Pinpoint the cell where the given text exists, returning its (x, y) midpoint coordinate. 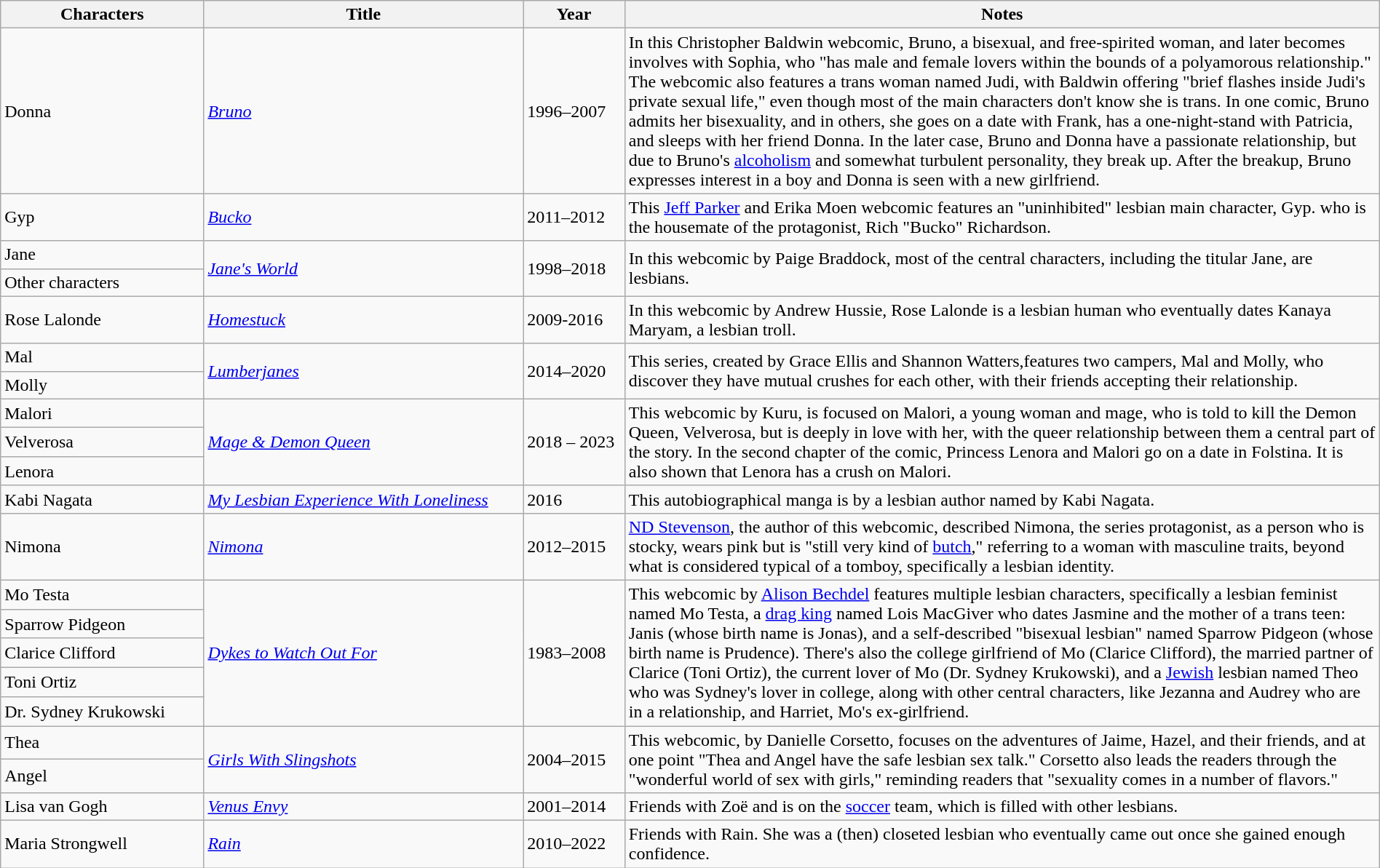
Sparrow Pidgeon (102, 624)
Mo Testa (102, 594)
Malori (102, 413)
This autobiographical manga is by a lesbian author named by Kabi Nagata. (1002, 499)
Mal (102, 357)
In this webcomic by Andrew Hussie, Rose Lalonde is a lesbian human who eventually dates Kanaya Maryam, a lesbian troll. (1002, 320)
Lumberjanes (364, 371)
2004–2015 (574, 760)
Gyp (102, 217)
1983–2008 (574, 653)
In this webcomic by Paige Braddock, most of the central characters, including the titular Jane, are lesbians. (1002, 268)
2001–2014 (574, 807)
Dykes to Watch Out For (364, 653)
Thea (102, 743)
Clarice Clifford (102, 653)
Dr. Sydney Krukowski (102, 711)
Kabi Nagata (102, 499)
Bucko (364, 217)
1996–2007 (574, 111)
2018 – 2023 (574, 442)
Molly (102, 385)
Velverosa (102, 442)
Other characters (102, 282)
Jane's World (364, 268)
Characters (102, 15)
Rain (364, 844)
My Lesbian Experience With Loneliness (364, 499)
Bruno (364, 111)
1998–2018 (574, 268)
Title (364, 15)
Notes (1002, 15)
Girls With Slingshots (364, 760)
2011–2012 (574, 217)
Venus Envy (364, 807)
2016 (574, 499)
Lenora (102, 471)
Toni Ortiz (102, 682)
2009-2016 (574, 320)
Maria Strongwell (102, 844)
2010–2022 (574, 844)
Friends with Zoë and is on the soccer team, which is filled with other lesbians. (1002, 807)
Rose Lalonde (102, 320)
Year (574, 15)
2012–2015 (574, 546)
Lisa van Gogh (102, 807)
Mage & Demon Queen (364, 442)
Homestuck (364, 320)
Friends with Rain. She was a (then) closeted lesbian who eventually came out once she gained enough confidence. (1002, 844)
Jane (102, 255)
2014–2020 (574, 371)
Angel (102, 776)
Donna (102, 111)
